Pinpoint the cell where the given text exists, returning its [X, Y] midpoint coordinate. 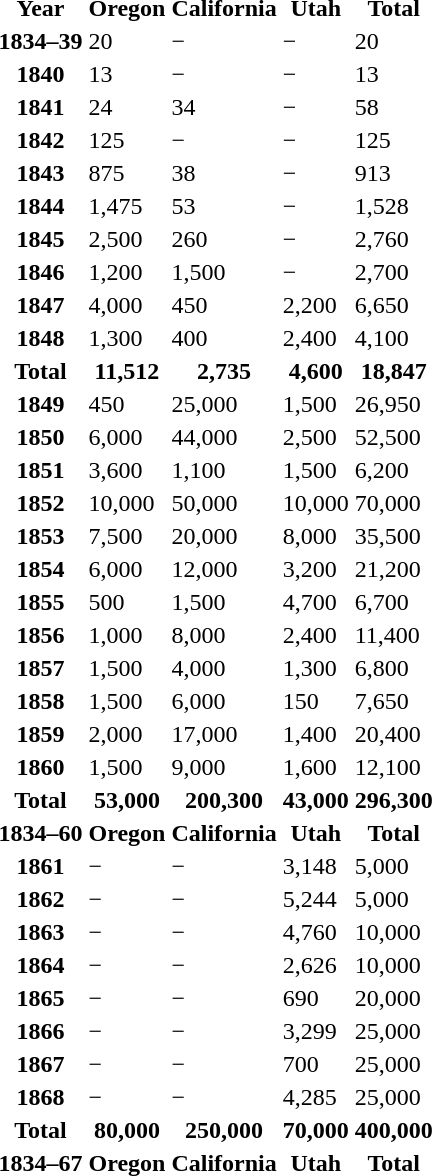
700 [316, 1064]
Oregon [127, 833]
5,244 [316, 899]
1,200 [127, 272]
20,000 [224, 536]
13 [127, 74]
260 [224, 239]
38 [224, 173]
80,000 [127, 1130]
3,148 [316, 866]
1,600 [316, 767]
20 [127, 41]
9,000 [224, 767]
7,500 [127, 536]
2,626 [316, 965]
11,512 [127, 371]
4,700 [316, 602]
250,000 [224, 1130]
17,000 [224, 734]
24 [127, 107]
1,475 [127, 206]
2,200 [316, 305]
50,000 [224, 503]
California [224, 833]
53,000 [127, 800]
125 [127, 140]
34 [224, 107]
1,400 [316, 734]
Utah [316, 833]
70,000 [316, 1130]
3,200 [316, 569]
4,760 [316, 932]
4,600 [316, 371]
3,299 [316, 1031]
53 [224, 206]
2,735 [224, 371]
150 [316, 701]
690 [316, 998]
1,000 [127, 635]
3,600 [127, 470]
2,000 [127, 734]
12,000 [224, 569]
25,000 [224, 404]
4,285 [316, 1097]
44,000 [224, 437]
500 [127, 602]
43,000 [316, 800]
875 [127, 173]
200,300 [224, 800]
1,100 [224, 470]
400 [224, 338]
